Determine the (x, y) coordinate at the center of the cell enclosing the given text.  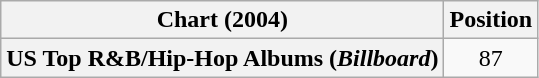
US Top R&B/Hip-Hop Albums (Billboard) (222, 58)
87 (491, 58)
Chart (2004) (222, 20)
Position (491, 20)
